Locate the cell with the specified text and output its (x, y) center coordinate. 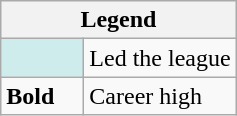
Career high (160, 96)
Legend (118, 20)
Bold (42, 96)
Led the league (160, 58)
